Return the [X, Y] coordinate for the center point of the cell that contains the specified text.  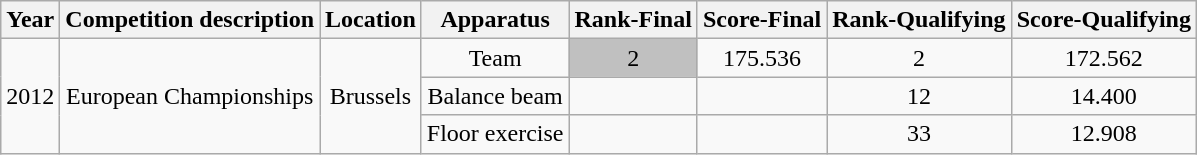
2012 [30, 96]
172.562 [1104, 58]
Team [495, 58]
Score-Final [762, 20]
33 [919, 134]
12 [919, 96]
Location [371, 20]
175.536 [762, 58]
Brussels [371, 96]
European Championships [190, 96]
Score-Qualifying [1104, 20]
14.400 [1104, 96]
Apparatus [495, 20]
Floor exercise [495, 134]
Year [30, 20]
Rank-Qualifying [919, 20]
Rank-Final [633, 20]
12.908 [1104, 134]
Competition description [190, 20]
Balance beam [495, 96]
